Scan for the cell matching the given text and deliver its (x, y) coordinate at center. 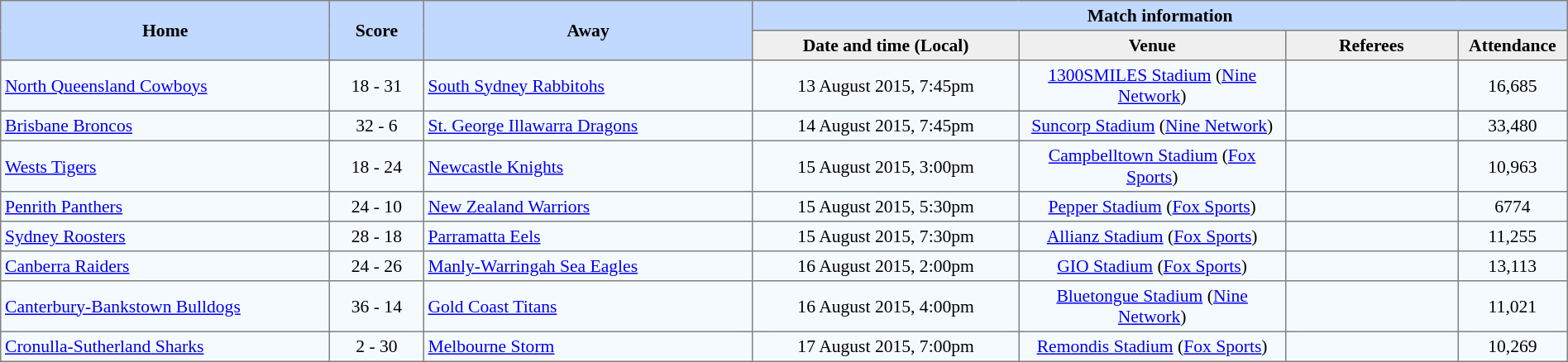
St. George Illawarra Dragons (588, 126)
Parramatta Eels (588, 236)
GIO Stadium (Fox Sports) (1152, 266)
Allianz Stadium (Fox Sports) (1152, 236)
Gold Coast Titans (588, 307)
18 - 31 (377, 86)
Cronulla-Sutherland Sharks (165, 346)
Date and time (Local) (886, 45)
Score (377, 31)
33,480 (1513, 126)
11,255 (1513, 236)
28 - 18 (377, 236)
32 - 6 (377, 126)
Melbourne Storm (588, 346)
15 August 2015, 5:30pm (886, 207)
Venue (1152, 45)
16 August 2015, 4:00pm (886, 307)
14 August 2015, 7:45pm (886, 126)
Remondis Stadium (Fox Sports) (1152, 346)
17 August 2015, 7:00pm (886, 346)
Sydney Roosters (165, 236)
Newcastle Knights (588, 166)
Referees (1371, 45)
18 - 24 (377, 166)
1300SMILES Stadium (Nine Network) (1152, 86)
Bluetongue Stadium (Nine Network) (1152, 307)
Penrith Panthers (165, 207)
Brisbane Broncos (165, 126)
Canterbury-Bankstown Bulldogs (165, 307)
36 - 14 (377, 307)
South Sydney Rabbitohs (588, 86)
16 August 2015, 2:00pm (886, 266)
24 - 10 (377, 207)
24 - 26 (377, 266)
2 - 30 (377, 346)
15 August 2015, 7:30pm (886, 236)
10,963 (1513, 166)
13,113 (1513, 266)
15 August 2015, 3:00pm (886, 166)
Away (588, 31)
Canberra Raiders (165, 266)
North Queensland Cowboys (165, 86)
6774 (1513, 207)
Attendance (1513, 45)
Home (165, 31)
Match information (1159, 16)
10,269 (1513, 346)
Wests Tigers (165, 166)
11,021 (1513, 307)
New Zealand Warriors (588, 207)
Manly-Warringah Sea Eagles (588, 266)
16,685 (1513, 86)
Suncorp Stadium (Nine Network) (1152, 126)
13 August 2015, 7:45pm (886, 86)
Campbelltown Stadium (Fox Sports) (1152, 166)
Pepper Stadium (Fox Sports) (1152, 207)
